Return the (x, y) coordinate for the center point of the cell that contains the specified text.  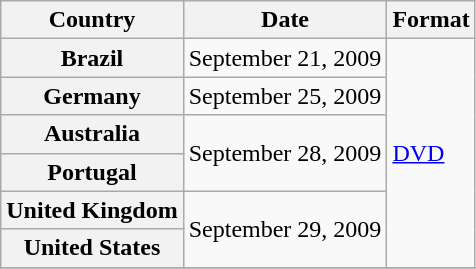
DVD (431, 153)
Format (431, 20)
September 29, 2009 (285, 229)
United States (92, 248)
Germany (92, 96)
September 28, 2009 (285, 153)
Date (285, 20)
Portugal (92, 172)
Australia (92, 134)
Country (92, 20)
September 21, 2009 (285, 58)
Brazil (92, 58)
United Kingdom (92, 210)
September 25, 2009 (285, 96)
